Detect which cell encompasses the target text, then output its (X, Y) center coordinate. 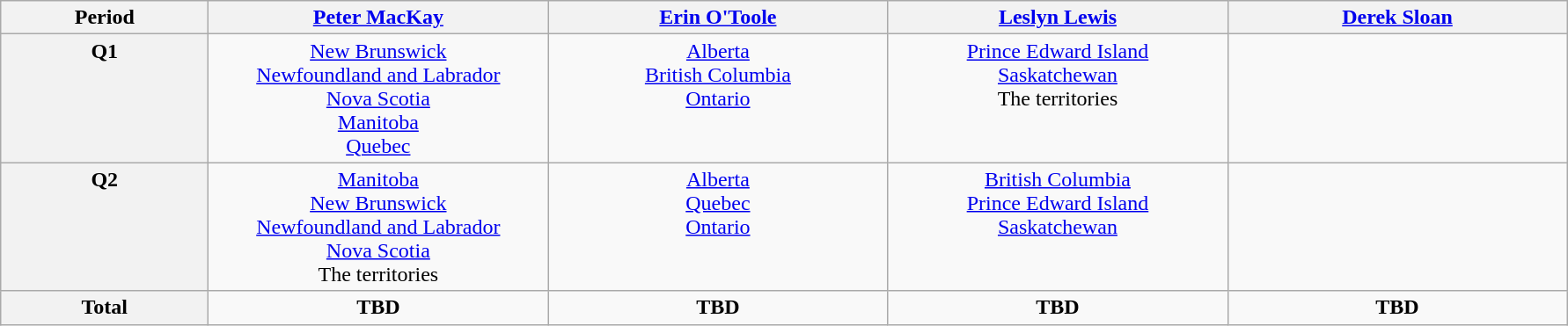
Derek Sloan (1397, 18)
Q1 (105, 98)
Prince Edward IslandSaskatchewanThe territories (1058, 98)
New BrunswickNewfoundland and LabradorNova ScotiaManitobaQuebec (378, 98)
AlbertaBritish ColumbiaOntario (718, 98)
Period (105, 18)
Total (105, 308)
ManitobaNew BrunswickNewfoundland and LabradorNova ScotiaThe territories (378, 227)
British ColumbiaPrince Edward IslandSaskatchewan (1058, 227)
AlbertaQuebecOntario (718, 227)
Q2 (105, 227)
Erin O'Toole (718, 18)
Leslyn Lewis (1058, 18)
Peter MacKay (378, 18)
